Output the [X, Y] coordinate of the center of the cell containing the given text.  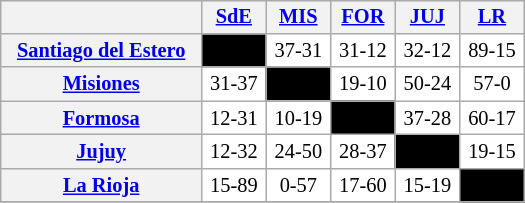
31-37 [234, 84]
37-31 [298, 51]
MIS [298, 17]
FOR [364, 17]
0-57 [298, 185]
Jujuy [102, 152]
89-15 [492, 51]
SdE [234, 17]
60-17 [492, 118]
Misiones [102, 84]
28-37 [364, 152]
37-28 [428, 118]
JUJ [428, 17]
12-32 [234, 152]
32-12 [428, 51]
15-89 [234, 185]
Formosa [102, 118]
19-15 [492, 152]
17-60 [364, 185]
12-31 [234, 118]
15-19 [428, 185]
19-10 [364, 84]
50-24 [428, 84]
57-0 [492, 84]
La Rioja [102, 185]
LR [492, 17]
31-12 [364, 51]
24-50 [298, 152]
Santiago del Estero [102, 51]
10-19 [298, 118]
